Pinpoint the cell where the given text exists, returning its [x, y] midpoint coordinate. 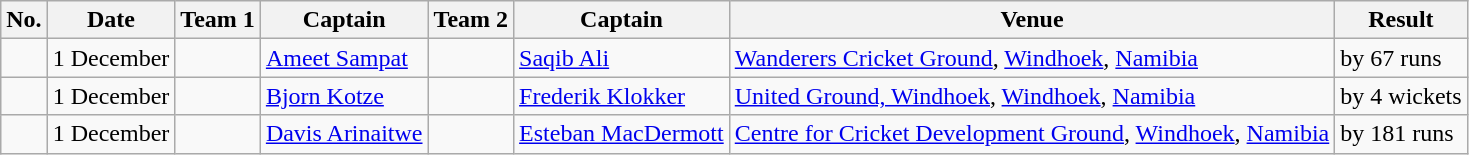
Date [111, 20]
Esteban MacDermott [622, 134]
Centre for Cricket Development Ground, Windhoek, Namibia [1032, 134]
Saqib Ali [622, 58]
Frederik Klokker [622, 96]
by 4 wickets [1401, 96]
Wanderers Cricket Ground, Windhoek, Namibia [1032, 58]
Davis Arinaitwe [344, 134]
United Ground, Windhoek, Windhoek, Namibia [1032, 96]
by 67 runs [1401, 58]
Team 2 [471, 20]
Venue [1032, 20]
Team 1 [218, 20]
Result [1401, 20]
No. [24, 20]
Ameet Sampat [344, 58]
by 181 runs [1401, 134]
Bjorn Kotze [344, 96]
